Determine the (X, Y) coordinate at the center of the cell enclosing the given text.  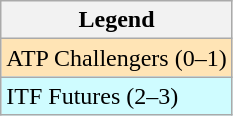
ATP Challengers (0–1) (116, 58)
Legend (116, 20)
ITF Futures (2–3) (116, 96)
